Scan for the cell matching the given text and deliver its (X, Y) coordinate at center. 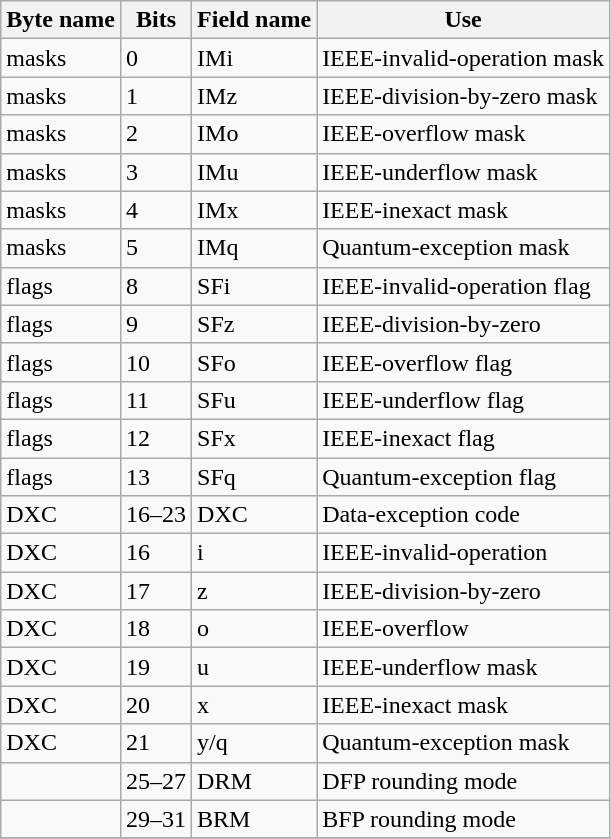
IEEE-inexact flag (464, 438)
IMo (254, 134)
y/q (254, 743)
z (254, 591)
10 (156, 362)
5 (156, 248)
IEEE-division-by-zero mask (464, 96)
IMz (254, 96)
0 (156, 58)
IEEE-overflow (464, 629)
Quantum-exception flag (464, 477)
SFu (254, 400)
IEEE-invalid-operation flag (464, 286)
2 (156, 134)
BRM (254, 819)
3 (156, 172)
IMx (254, 210)
i (254, 553)
SFq (254, 477)
9 (156, 324)
IEEE-overflow mask (464, 134)
IEEE-invalid-operation mask (464, 58)
IMu (254, 172)
16 (156, 553)
IEEE-overflow flag (464, 362)
18 (156, 629)
o (254, 629)
DFP rounding mode (464, 781)
IMi (254, 58)
Byte name (61, 20)
29–31 (156, 819)
19 (156, 667)
8 (156, 286)
Field name (254, 20)
IEEE-underflow flag (464, 400)
SFi (254, 286)
u (254, 667)
x (254, 705)
SFo (254, 362)
4 (156, 210)
13 (156, 477)
BFP rounding mode (464, 819)
Bits (156, 20)
IEEE-invalid-operation (464, 553)
21 (156, 743)
16–23 (156, 515)
25–27 (156, 781)
Use (464, 20)
20 (156, 705)
11 (156, 400)
1 (156, 96)
17 (156, 591)
Data-exception code (464, 515)
SFz (254, 324)
DRM (254, 781)
SFx (254, 438)
IMq (254, 248)
12 (156, 438)
